Search for the cell housing the specified text and yield its (X, Y) center coordinate. 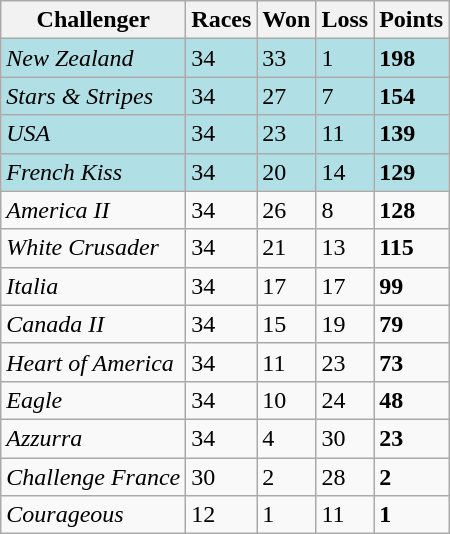
21 (286, 248)
33 (286, 58)
129 (412, 172)
24 (345, 400)
99 (412, 286)
10 (286, 400)
Heart of America (94, 362)
73 (412, 362)
Points (412, 20)
12 (222, 515)
8 (345, 210)
Loss (345, 20)
Italia (94, 286)
26 (286, 210)
White Crusader (94, 248)
198 (412, 58)
America II (94, 210)
Azzurra (94, 438)
Stars & Stripes (94, 96)
USA (94, 134)
115 (412, 248)
19 (345, 324)
Challenger (94, 20)
14 (345, 172)
27 (286, 96)
48 (412, 400)
128 (412, 210)
20 (286, 172)
154 (412, 96)
7 (345, 96)
Eagle (94, 400)
79 (412, 324)
New Zealand (94, 58)
Courageous (94, 515)
Won (286, 20)
4 (286, 438)
139 (412, 134)
Challenge France (94, 477)
28 (345, 477)
Canada II (94, 324)
Races (222, 20)
13 (345, 248)
15 (286, 324)
French Kiss (94, 172)
